Search for the cell housing the specified text and yield its (X, Y) center coordinate. 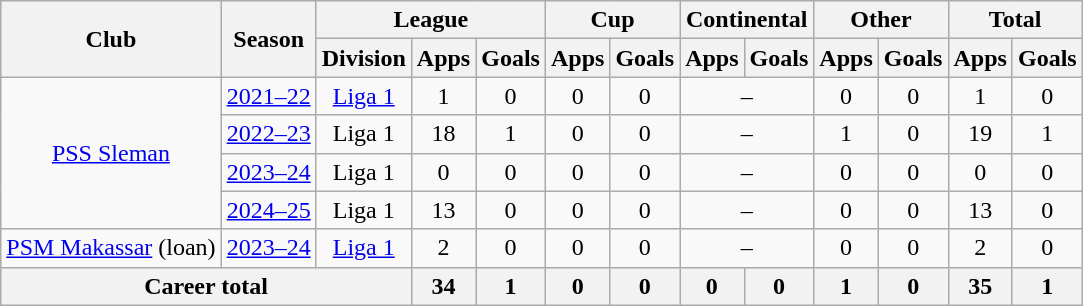
Other (881, 20)
Season (268, 39)
Total (1015, 20)
Continental (747, 20)
2024–25 (268, 210)
League (430, 20)
18 (443, 134)
19 (980, 134)
Club (111, 39)
34 (443, 286)
Career total (206, 286)
2022–23 (268, 134)
Cup (612, 20)
2021–22 (268, 96)
35 (980, 286)
PSM Makassar (loan) (111, 248)
Division (364, 58)
PSS Sleman (111, 153)
